Pinpoint the cell where the given text exists, returning its [x, y] midpoint coordinate. 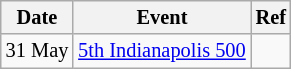
Ref [271, 17]
Date [38, 17]
31 May [38, 51]
5th Indianapolis 500 [162, 51]
Event [162, 17]
